Detect which cell encompasses the target text, then output its (X, Y) center coordinate. 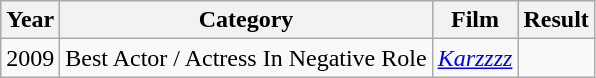
2009 (30, 58)
Best Actor / Actress In Negative Role (246, 58)
Result (556, 20)
Film (475, 20)
Year (30, 20)
Category (246, 20)
Karzzzz (475, 58)
